Find where the given text appears and provide that cell's center as (x, y) coordinate. 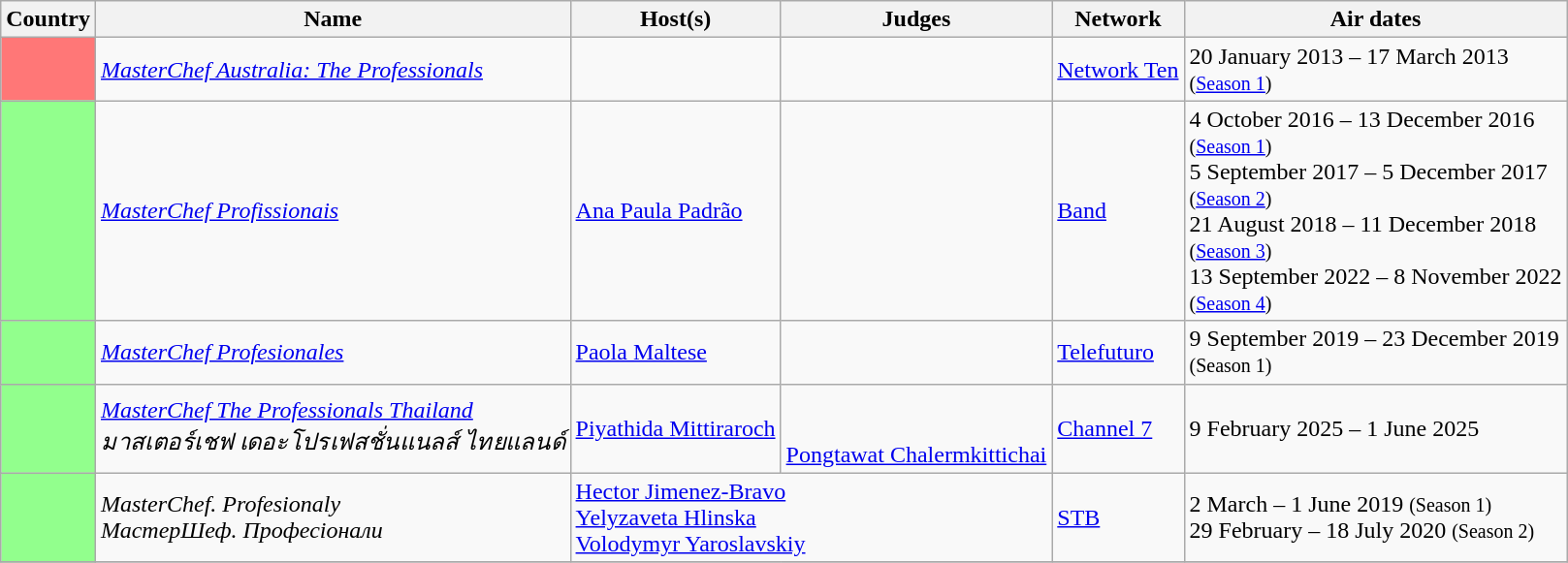
Piyathida Mittiraroch (675, 428)
Judges (916, 19)
Pongtawat Chalermkittichai (916, 428)
Air dates (1375, 19)
Hector Jimenez-Bravo Yelyzaveta HlinskaVolodymyr Yaroslavskiy (811, 517)
Band (1118, 211)
20 January 2013 – 17 March 2013 (Season 1) (1375, 70)
Host(s) (675, 19)
Channel 7 (1118, 428)
Network Ten (1118, 70)
Name (333, 19)
Telefuturo (1118, 353)
9 February 2025 – 1 June 2025 (1375, 428)
Ana Paula Padrão (675, 211)
MasterChef. ProfesionalyМастерШеф. Професіонали (333, 517)
MasterChef Profissionais (333, 211)
Network (1118, 19)
STB (1118, 517)
MasterChef Australia: The Professionals (333, 70)
9 September 2019 – 23 December 2019 (Season 1) (1375, 353)
Paola Maltese (675, 353)
MasterChef The Professionals Thailandมาสเตอร์เชฟ เดอะโปรเฟสชั่นแนลส์ ไทยแลนด์ (333, 428)
2 March – 1 June 2019 (Season 1)29 February – 18 July 2020 (Season 2) (1375, 517)
Country (48, 19)
MasterChef Profesionales (333, 353)
